Return the [x, y] coordinate for the center point of the cell that contains the specified text.  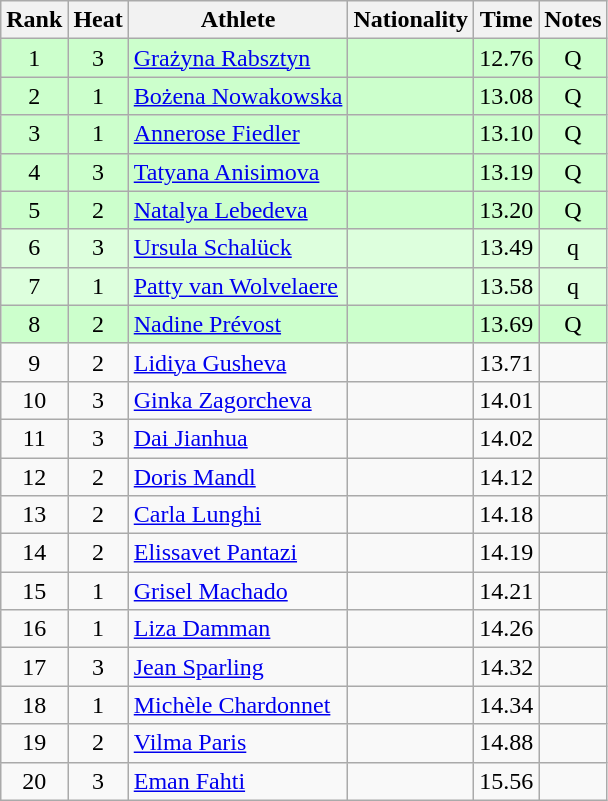
Lidiya Gusheva [238, 362]
14.26 [506, 629]
6 [34, 248]
Jean Sparling [238, 667]
Vilma Paris [238, 743]
14 [34, 553]
Grisel Machado [238, 591]
12.76 [506, 58]
14.01 [506, 400]
7 [34, 286]
14.88 [506, 743]
13.49 [506, 248]
Patty van Wolvelaere [238, 286]
18 [34, 705]
8 [34, 324]
5 [34, 210]
12 [34, 477]
Heat [98, 20]
Liza Damman [238, 629]
Natalya Lebedeva [238, 210]
13.08 [506, 96]
19 [34, 743]
15 [34, 591]
Ginka Zagorcheva [238, 400]
14.34 [506, 705]
14.21 [506, 591]
Bożena Nowakowska [238, 96]
15.56 [506, 781]
Eman Fahti [238, 781]
13 [34, 515]
Time [506, 20]
Rank [34, 20]
Carla Lunghi [238, 515]
14.12 [506, 477]
13.10 [506, 134]
Notes [573, 20]
Doris Mandl [238, 477]
Athlete [238, 20]
Elissavet Pantazi [238, 553]
Michèle Chardonnet [238, 705]
Annerose Fiedler [238, 134]
13.19 [506, 172]
14.18 [506, 515]
Ursula Schalück [238, 248]
10 [34, 400]
14.02 [506, 438]
9 [34, 362]
14.32 [506, 667]
13.58 [506, 286]
Nadine Prévost [238, 324]
13.71 [506, 362]
17 [34, 667]
16 [34, 629]
11 [34, 438]
20 [34, 781]
Tatyana Anisimova [238, 172]
13.20 [506, 210]
Nationality [411, 20]
14.19 [506, 553]
Grażyna Rabsztyn [238, 58]
13.69 [506, 324]
4 [34, 172]
Dai Jianhua [238, 438]
